Capture the cell that displays the provided text and extract its (X, Y) central coordinate. 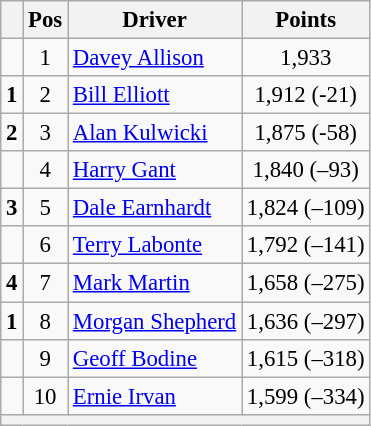
Geoff Bodine (155, 358)
10 (46, 396)
Morgan Shepherd (155, 321)
Driver (155, 20)
1,658 (–275) (306, 283)
Alan Kulwicki (155, 133)
1,824 (–109) (306, 208)
1,840 (–93) (306, 170)
7 (46, 283)
1,636 (–297) (306, 321)
Points (306, 20)
Mark Martin (155, 283)
1,912 (-21) (306, 95)
1,933 (306, 58)
Ernie Irvan (155, 396)
1,615 (–318) (306, 358)
Harry Gant (155, 170)
Dale Earnhardt (155, 208)
5 (46, 208)
9 (46, 358)
1,875 (-58) (306, 133)
Pos (46, 20)
1,599 (–334) (306, 396)
1,792 (–141) (306, 245)
Davey Allison (155, 58)
Bill Elliott (155, 95)
6 (46, 245)
8 (46, 321)
Terry Labonte (155, 245)
